Extract the [x, y] coordinate from the center of the cell holding the provided text.  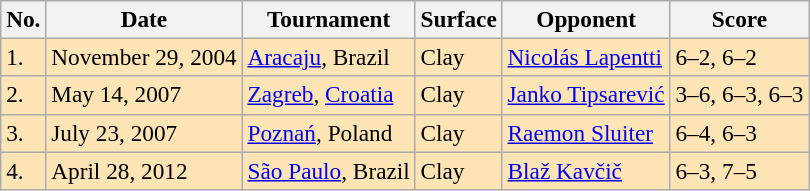
May 14, 2007 [144, 95]
Janko Tipsarević [586, 95]
Score [740, 19]
Raemon Sluiter [586, 133]
4. [24, 170]
April 28, 2012 [144, 170]
6–4, 6–3 [740, 133]
No. [24, 19]
Opponent [586, 19]
São Paulo, Brazil [328, 170]
November 29, 2004 [144, 57]
1. [24, 57]
Aracaju, Brazil [328, 57]
3. [24, 133]
Surface [458, 19]
Blaž Kavčič [586, 170]
Poznań, Poland [328, 133]
Date [144, 19]
Tournament [328, 19]
Nicolás Lapentti [586, 57]
6–3, 7–5 [740, 170]
Zagreb, Croatia [328, 95]
July 23, 2007 [144, 133]
2. [24, 95]
3–6, 6–3, 6–3 [740, 95]
6–2, 6–2 [740, 57]
